Detect which cell encompasses the target text, then output its (x, y) center coordinate. 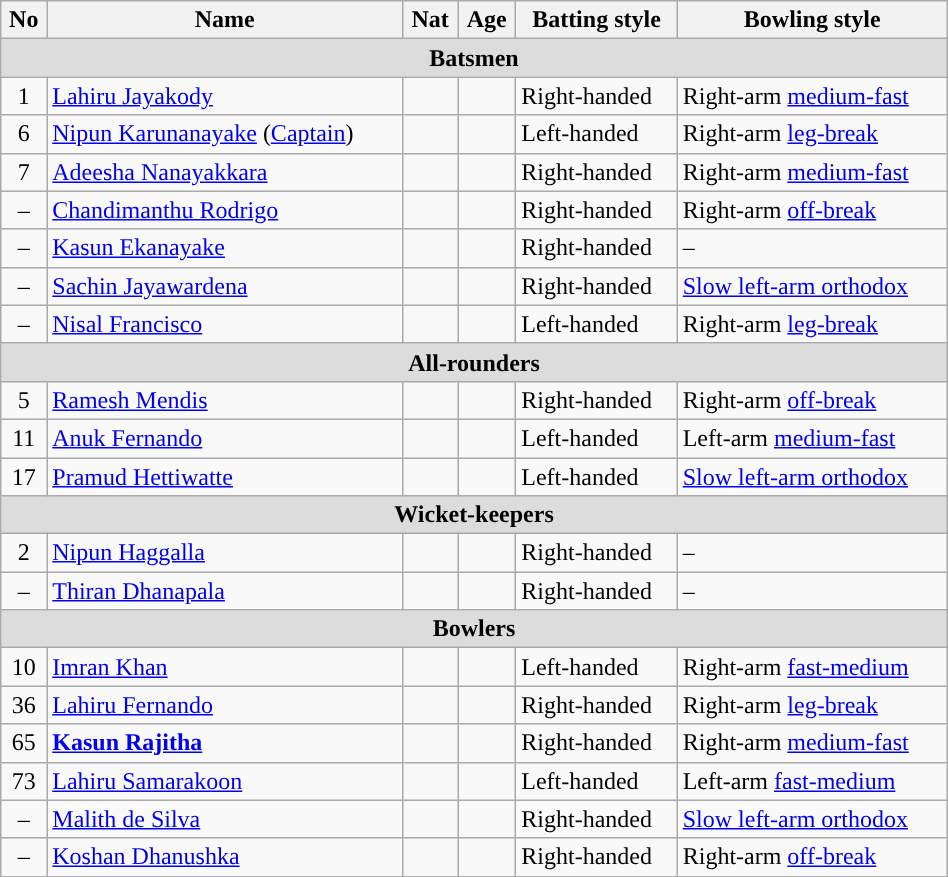
Nipun Karunanayake (Captain) (225, 134)
36 (24, 705)
Chandimanthu Rodrigo (225, 210)
Thiran Dhanapala (225, 591)
Batting style (596, 20)
Malith de Silva (225, 819)
Bowling style (812, 20)
65 (24, 743)
Age (487, 20)
Right-arm fast-medium (812, 667)
73 (24, 781)
Batsmen (474, 58)
Imran Khan (225, 667)
Ramesh Mendis (225, 400)
Kasun Rajitha (225, 743)
Nipun Haggalla (225, 553)
Lahiru Fernando (225, 705)
Bowlers (474, 629)
6 (24, 134)
Koshan Dhanushka (225, 857)
Nat (430, 20)
10 (24, 667)
Left-arm fast-medium (812, 781)
Adeesha Nanayakkara (225, 172)
Lahiru Jayakody (225, 96)
Left-arm medium-fast (812, 438)
2 (24, 553)
5 (24, 400)
Nisal Francisco (225, 324)
11 (24, 438)
Name (225, 20)
Lahiru Samarakoon (225, 781)
17 (24, 477)
Kasun Ekanayake (225, 248)
Sachin Jayawardena (225, 286)
Anuk Fernando (225, 438)
All-rounders (474, 362)
1 (24, 96)
No (24, 20)
Wicket-keepers (474, 515)
7 (24, 172)
Pramud Hettiwatte (225, 477)
